Extract the (X, Y) coordinate from the center of the cell holding the provided text.  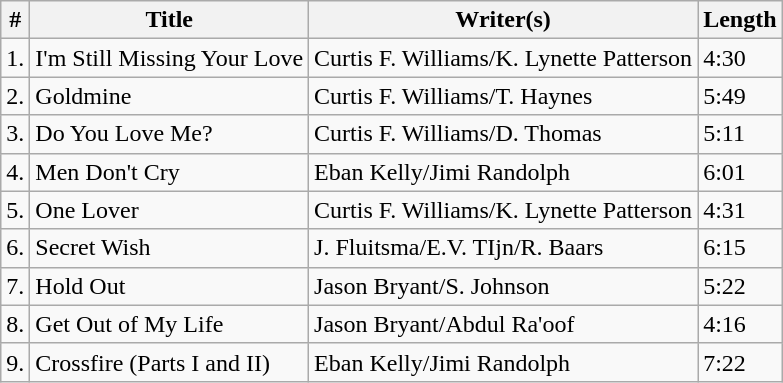
Hold Out (170, 286)
Title (170, 20)
I'm Still Missing Your Love (170, 58)
Jason Bryant/Abdul Ra'oof (504, 324)
5:11 (740, 134)
5:22 (740, 286)
Get Out of My Life (170, 324)
6:15 (740, 248)
Goldmine (170, 96)
Curtis F. Williams/T. Haynes (504, 96)
4:16 (740, 324)
5:49 (740, 96)
Do You Love Me? (170, 134)
8. (16, 324)
Curtis F. Williams/D. Thomas (504, 134)
6. (16, 248)
One Lover (170, 210)
2. (16, 96)
Men Don't Cry (170, 172)
Jason Bryant/S. Johnson (504, 286)
9. (16, 362)
Writer(s) (504, 20)
Crossfire (Parts I and II) (170, 362)
7. (16, 286)
4:31 (740, 210)
1. (16, 58)
4. (16, 172)
4:30 (740, 58)
Length (740, 20)
6:01 (740, 172)
5. (16, 210)
# (16, 20)
Secret Wish (170, 248)
3. (16, 134)
7:22 (740, 362)
J. Fluitsma/E.V. TIjn/R. Baars (504, 248)
